Capture the cell that displays the provided text and extract its (X, Y) central coordinate. 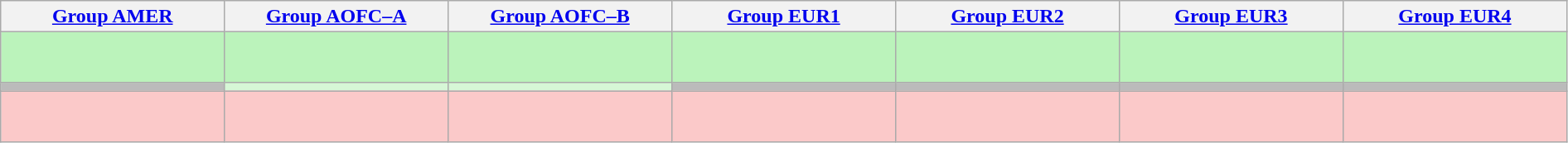
Group EUR1 (784, 17)
Group EUR4 (1454, 17)
Group EUR2 (1008, 17)
Group EUR3 (1232, 17)
Group AOFC–B (560, 17)
Group AOFC–A (336, 17)
Group AMER (113, 17)
